Identify which cell holds the provided text, then report its (x, y) central coordinate. 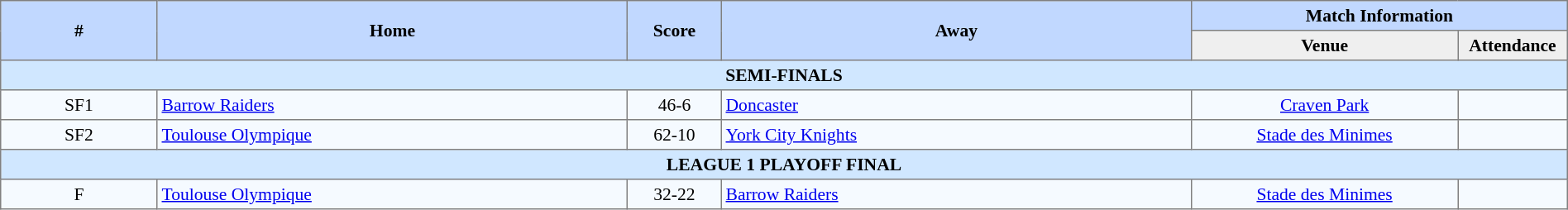
LEAGUE 1 PLAYOFF FINAL (784, 165)
SEMI-FINALS (784, 75)
62-10 (675, 135)
46-6 (675, 105)
Away (956, 31)
Doncaster (956, 105)
Venue (1325, 45)
Craven Park (1325, 105)
York City Knights (956, 135)
F (79, 194)
Home (392, 31)
SF1 (79, 105)
# (79, 31)
32-22 (675, 194)
SF2 (79, 135)
Match Information (1379, 16)
Attendance (1513, 45)
Score (675, 31)
